Capture the cell that displays the provided text and extract its [x, y] central coordinate. 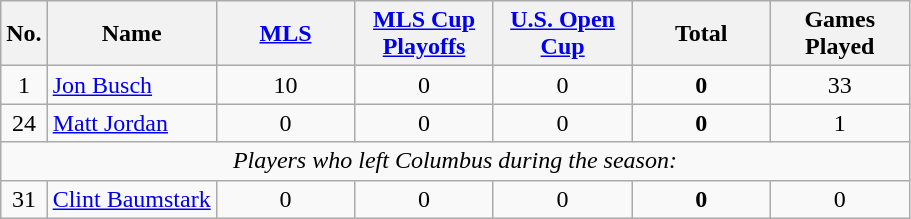
Clint Baumstark [132, 199]
MLS [286, 34]
MLS Cup Playoffs [424, 34]
Name [132, 34]
24 [24, 123]
31 [24, 199]
Games Played [840, 34]
Matt Jordan [132, 123]
U.S. Open Cup [562, 34]
10 [286, 85]
Players who left Columbus during the season: [455, 161]
Jon Busch [132, 85]
Total [702, 34]
33 [840, 85]
No. [24, 34]
